Identify which cell holds the provided text, then report its [X, Y] central coordinate. 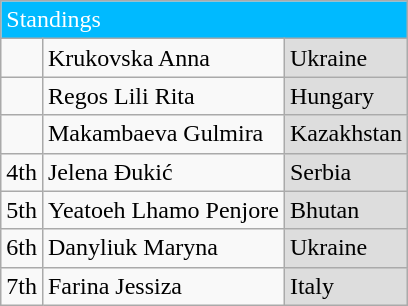
5th [22, 210]
Serbia [346, 172]
Yeatoeh Lhamo Penjore [163, 210]
4th [22, 172]
Regos Lili Rita [163, 96]
Bhutan [346, 210]
Farina Jessiza [163, 286]
Danyliuk Maryna [163, 248]
Makambaeva Gulmira [163, 134]
6th [22, 248]
Kazakhstan [346, 134]
Standings [204, 20]
Jelena Đukić [163, 172]
Hungary [346, 96]
7th [22, 286]
Italy [346, 286]
Krukovska Anna [163, 58]
